Output the (X, Y) coordinate of the center of the cell containing the given text.  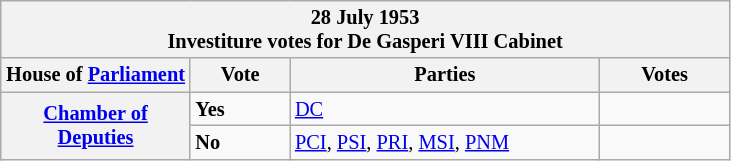
Vote (240, 75)
House of Parliament (96, 75)
28 July 1953Investiture votes for De Gasperi VIII Cabinet (366, 29)
PCI, PSI, PRI, MSI, PNM (445, 142)
Parties (445, 75)
Yes (240, 109)
DC (445, 109)
Chamber of Deputies (96, 126)
No (240, 142)
Votes (665, 75)
